Provide the [X, Y] coordinate of the cell's center where the given text is located.  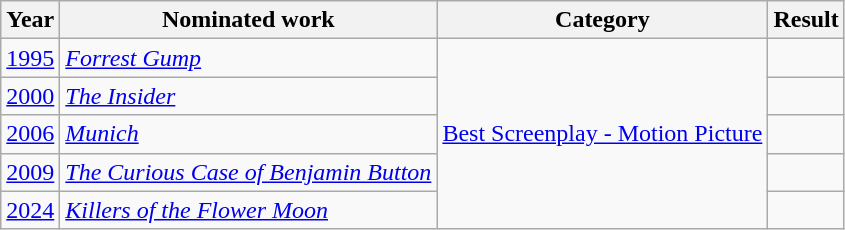
Category [602, 20]
Nominated work [248, 20]
Year [30, 20]
Best Screenplay - Motion Picture [602, 134]
2000 [30, 96]
Forrest Gump [248, 58]
Munich [248, 134]
2006 [30, 134]
The Curious Case of Benjamin Button [248, 172]
1995 [30, 58]
2024 [30, 210]
2009 [30, 172]
Result [806, 20]
Killers of the Flower Moon [248, 210]
The Insider [248, 96]
